Scan for the cell matching the given text and deliver its (x, y) coordinate at center. 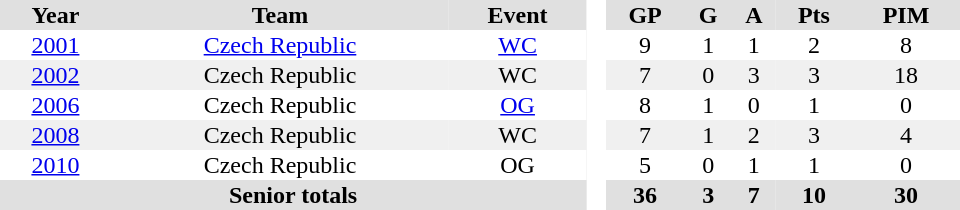
G (708, 15)
Pts (814, 15)
30 (906, 195)
10 (814, 195)
A (754, 15)
5 (646, 165)
9 (646, 45)
36 (646, 195)
Year (56, 15)
2008 (56, 135)
2002 (56, 75)
2010 (56, 165)
GP (646, 15)
Senior totals (293, 195)
Team (280, 15)
2001 (56, 45)
18 (906, 75)
PIM (906, 15)
2006 (56, 105)
Event (518, 15)
4 (906, 135)
